Scan for the cell matching the given text and deliver its (x, y) coordinate at center. 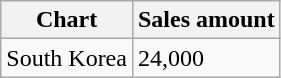
Chart (67, 20)
24,000 (206, 58)
South Korea (67, 58)
Sales amount (206, 20)
